Pinpoint the cell where the given text exists, returning its [X, Y] midpoint coordinate. 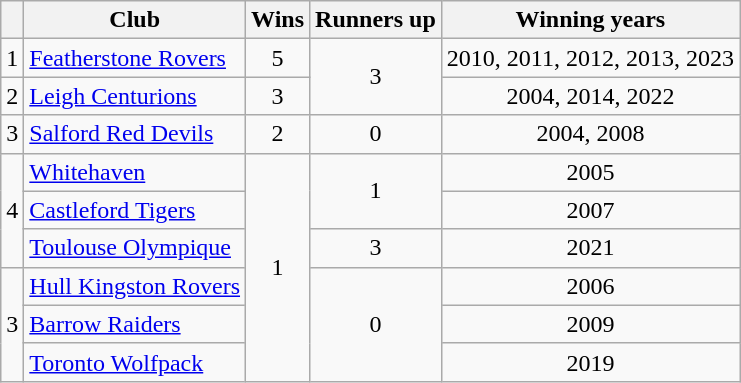
Salford Red Devils [135, 134]
2004, 2014, 2022 [590, 96]
2005 [590, 172]
2021 [590, 248]
5 [278, 58]
2009 [590, 324]
2010, 2011, 2012, 2013, 2023 [590, 58]
Toulouse Olympique [135, 248]
2019 [590, 362]
Leigh Centurions [135, 96]
Barrow Raiders [135, 324]
Runners up [376, 20]
Toronto Wolfpack [135, 362]
Winning years [590, 20]
Whitehaven [135, 172]
Castleford Tigers [135, 210]
2004, 2008 [590, 134]
Featherstone Rovers [135, 58]
2006 [590, 286]
Wins [278, 20]
4 [12, 210]
Hull Kingston Rovers [135, 286]
Club [135, 20]
2007 [590, 210]
